Extract the (X, Y) coordinate from the center of the cell holding the provided text.  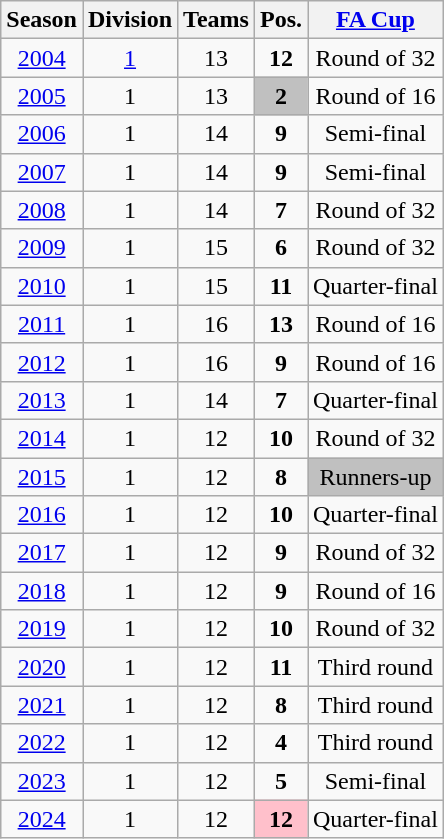
2022 (42, 743)
2021 (42, 705)
2004 (42, 58)
Pos. (280, 20)
2024 (42, 819)
2023 (42, 781)
2007 (42, 172)
4 (280, 743)
2011 (42, 324)
2014 (42, 438)
2016 (42, 515)
2008 (42, 210)
2018 (42, 591)
2019 (42, 629)
2006 (42, 134)
6 (280, 248)
2 (280, 96)
Runners-up (376, 477)
2013 (42, 400)
2017 (42, 553)
Division (130, 20)
2015 (42, 477)
2005 (42, 96)
2009 (42, 248)
FA Cup (376, 20)
2012 (42, 362)
Teams (216, 20)
2010 (42, 286)
2020 (42, 667)
Season (42, 20)
5 (280, 781)
